From the cell containing the given text, extract its center point as (X, Y) coordinate. 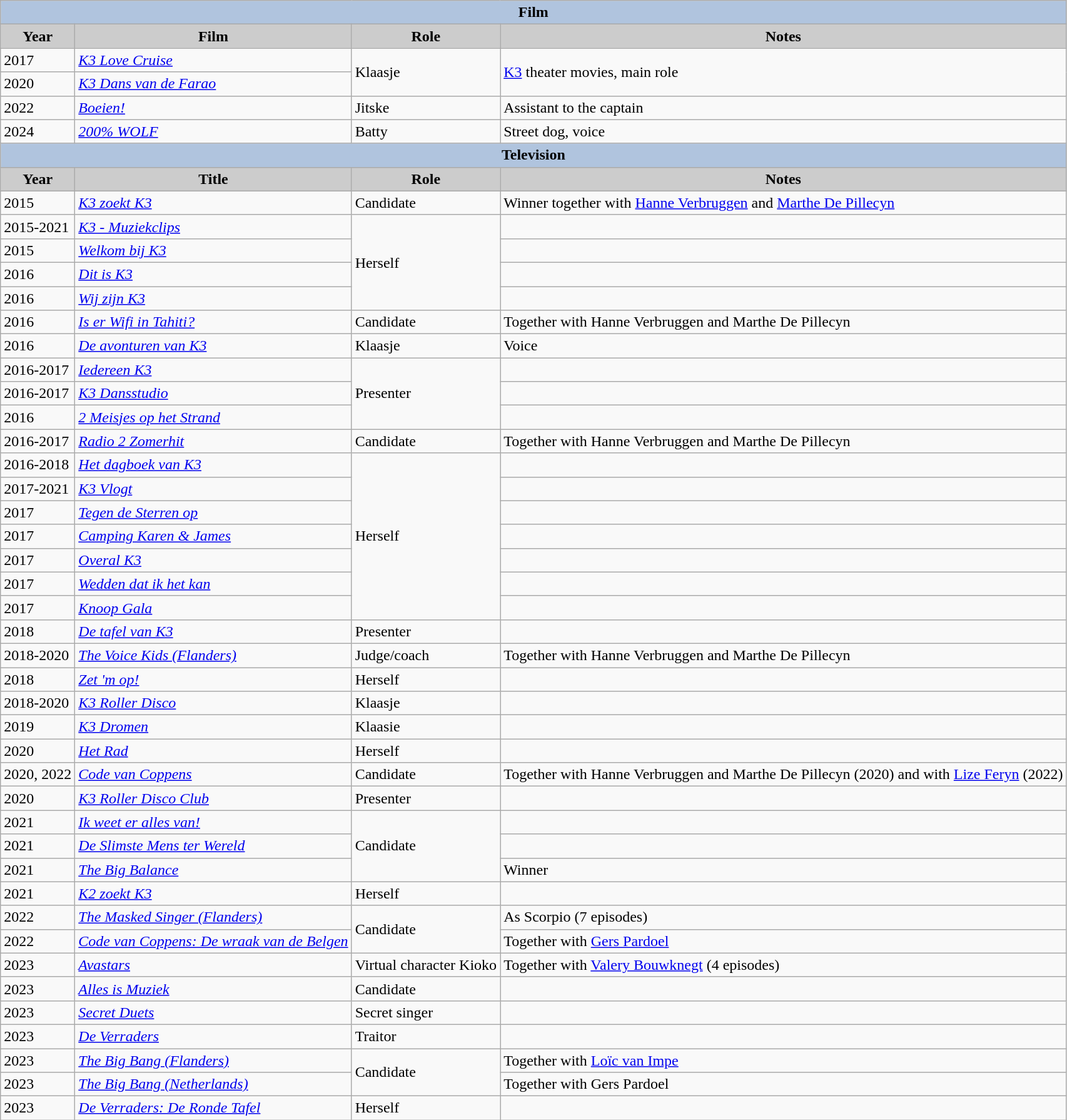
Together with Valery Bouwknegt (4 episodes) (783, 965)
Welkom bij K3 (213, 250)
Code van Coppens (213, 775)
Winner (783, 870)
K3 Dansstudio (213, 394)
Iedereen K3 (213, 370)
The Big Bang (Netherlands) (213, 1084)
Camping Karen & James (213, 536)
De tafel van K3 (213, 631)
Virtual character Kioko (426, 965)
K3 zoekt K3 (213, 203)
2019 (38, 727)
Together with Hanne Verbruggen and Marthe De Pillecyn (2020) and with Lize Feryn (2022) (783, 775)
Street dog, voice (783, 131)
Knoop Gala (213, 608)
De Verraders: De Ronde Tafel (213, 1108)
Overal K3 (213, 560)
The Big Bang (Flanders) (213, 1061)
Het Rad (213, 751)
Avastars (213, 965)
Voice (783, 346)
Wedden dat ik het kan (213, 584)
Traitor (426, 1036)
2024 (38, 131)
Ik weet er alles van! (213, 822)
2020, 2022 (38, 775)
Radio 2 Zomerhit (213, 441)
Television (533, 155)
Secret Duets (213, 1012)
2015-2021 (38, 227)
Code van Coppens: De wraak van de Belgen (213, 941)
K3 Love Cruise (213, 60)
Assistant to the captain (783, 108)
The Voice Kids (Flanders) (213, 655)
Winner together with Hanne Verbruggen and Marthe De Pillecyn (783, 203)
Alles is Muziek (213, 989)
Klaasie (426, 727)
Wij zijn K3 (213, 298)
De avonturen van K3 (213, 346)
K3 Roller Disco (213, 703)
Is er Wifi in Tahiti? (213, 322)
2016-2018 (38, 465)
Jitske (426, 108)
K3 - Muziekclips (213, 227)
Het dagboek van K3 (213, 465)
Zet 'm op! (213, 679)
As Scorpio (7 episodes) (783, 917)
K3 Vlogt (213, 489)
The Big Balance (213, 870)
Title (213, 179)
De Slimste Mens ter Wereld (213, 846)
Together with Loïc van Impe (783, 1061)
200% WOLF (213, 131)
The Masked Singer (Flanders) (213, 917)
2017-2021 (38, 489)
K3 Dans van de Farao (213, 84)
Secret singer (426, 1012)
Dit is K3 (213, 274)
2 Meisjes op het Strand (213, 417)
De Verraders (213, 1036)
K2 zoekt K3 (213, 893)
Judge/coach (426, 655)
K3 Roller Disco Club (213, 798)
Batty (426, 131)
Boeien! (213, 108)
K3 theater movies, main role (783, 72)
Tegen de Sterren op (213, 512)
K3 Dromen (213, 727)
